Identify which cell holds the provided text, then report its (x, y) central coordinate. 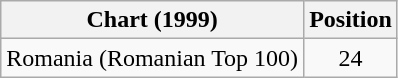
Position (351, 20)
Chart (1999) (152, 20)
24 (351, 58)
Romania (Romanian Top 100) (152, 58)
